Provide the [X, Y] coordinate of the cell's center where the given text is located.  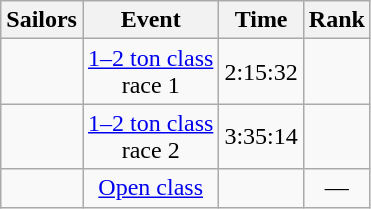
Sailors [42, 20]
Rank [336, 20]
Time [261, 20]
Event [150, 20]
3:35:14 [261, 136]
2:15:32 [261, 72]
Open class [150, 188]
— [336, 188]
1–2 ton class race 1 [150, 72]
1–2 ton class race 2 [150, 136]
